Search for the cell housing the specified text and yield its (x, y) center coordinate. 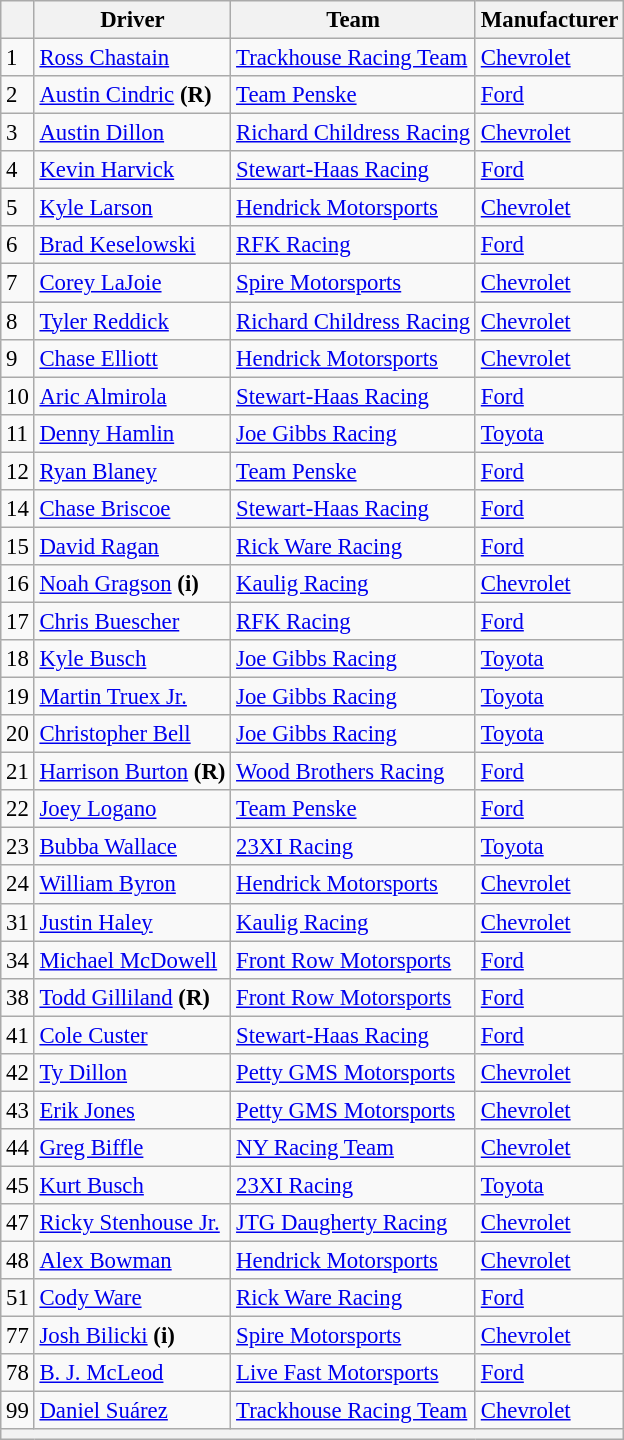
38 (18, 997)
44 (18, 1148)
Chase Elliott (132, 358)
21 (18, 772)
41 (18, 1035)
Ryan Blaney (132, 471)
Alex Bowman (132, 1261)
6 (18, 245)
4 (18, 170)
Brad Keselowski (132, 245)
22 (18, 809)
5 (18, 208)
2 (18, 95)
24 (18, 885)
3 (18, 133)
William Byron (132, 885)
Martin Truex Jr. (132, 697)
Tyler Reddick (132, 321)
34 (18, 960)
Kyle Busch (132, 659)
B. J. McLeod (132, 1373)
43 (18, 1110)
17 (18, 621)
Erik Jones (132, 1110)
Wood Brothers Racing (354, 772)
8 (18, 321)
Todd Gilliland (R) (132, 997)
78 (18, 1373)
Chase Briscoe (132, 509)
Cody Ware (132, 1298)
Daniel Suárez (132, 1411)
Ricky Stenhouse Jr. (132, 1223)
48 (18, 1261)
Joey Logano (132, 809)
99 (18, 1411)
Denny Hamlin (132, 433)
23 (18, 847)
Cole Custer (132, 1035)
Driver (132, 20)
18 (18, 659)
Ross Chastain (132, 58)
14 (18, 509)
Live Fast Motorsports (354, 1373)
Aric Almirola (132, 396)
7 (18, 283)
Bubba Wallace (132, 847)
20 (18, 734)
45 (18, 1185)
Corey LaJoie (132, 283)
Justin Haley (132, 922)
42 (18, 1073)
1 (18, 58)
Manufacturer (549, 20)
Chris Buescher (132, 621)
77 (18, 1336)
Christopher Bell (132, 734)
Team (354, 20)
10 (18, 396)
12 (18, 471)
JTG Daugherty Racing (354, 1223)
9 (18, 358)
15 (18, 546)
NY Racing Team (354, 1148)
Harrison Burton (R) (132, 772)
11 (18, 433)
16 (18, 584)
31 (18, 922)
Noah Gragson (i) (132, 584)
51 (18, 1298)
Michael McDowell (132, 960)
Kurt Busch (132, 1185)
Josh Bilicki (i) (132, 1336)
David Ragan (132, 546)
Austin Dillon (132, 133)
47 (18, 1223)
Austin Cindric (R) (132, 95)
Kyle Larson (132, 208)
Greg Biffle (132, 1148)
Ty Dillon (132, 1073)
Kevin Harvick (132, 170)
19 (18, 697)
